Return [X, Y] of the center of cell containing provided text 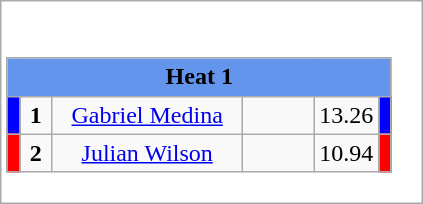
1 [36, 115]
2 [36, 153]
Julian Wilson [148, 153]
13.26 [346, 115]
Heat 1 1 Gabriel Medina 13.26 2 Julian Wilson 10.94 [212, 102]
Gabriel Medina [148, 115]
Heat 1 [199, 77]
10.94 [346, 153]
